Locate the cell with the specified text and output its (x, y) center coordinate. 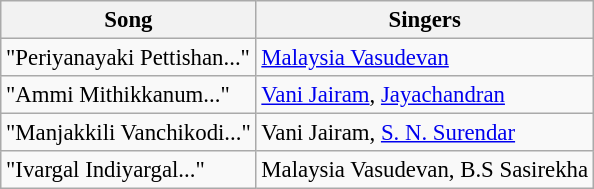
Malaysia Vasudevan, B.S Sasirekha (424, 170)
Singers (424, 20)
"Periyanayaki Pettishan..." (128, 58)
Vani Jairam, Jayachandran (424, 95)
Vani Jairam, S. N. Surendar (424, 133)
"Ammi Mithikkanum..." (128, 95)
"Ivargal Indiyargal..." (128, 170)
Song (128, 20)
Malaysia Vasudevan (424, 58)
"Manjakkili Vanchikodi..." (128, 133)
